Provide the (x, y) coordinate of the cell's center where the given text is located.  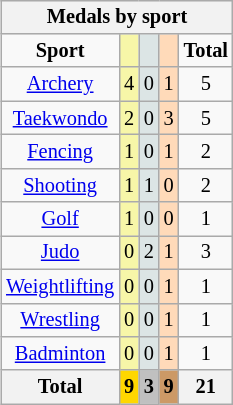
4 (129, 84)
Golf (60, 219)
Badminton (60, 354)
Judo (60, 253)
Sport (60, 51)
Shooting (60, 185)
Fencing (60, 152)
Taekwondo (60, 118)
21 (206, 387)
Wrestling (60, 320)
Archery (60, 84)
Weightlifting (60, 286)
Medals by sport (117, 17)
